Determine the [X, Y] coordinate at the center of the cell enclosing the given text.  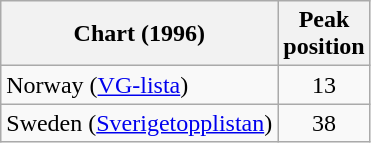
Norway (VG-lista) [140, 85]
38 [324, 123]
Chart (1996) [140, 34]
Sweden (Sverigetopplistan) [140, 123]
Peakposition [324, 34]
13 [324, 85]
